Identify which cell holds the provided text, then report its [x, y] central coordinate. 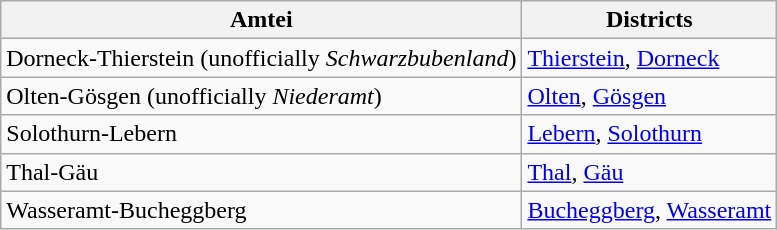
Thal, Gäu [650, 172]
Solothurn-Lebern [262, 134]
Districts [650, 20]
Dorneck-Thierstein (unofficially Schwarzbubenland) [262, 58]
Bucheggberg, Wasseramt [650, 210]
Olten-Gösgen (unofficially Niederamt) [262, 96]
Olten, Gösgen [650, 96]
Thal-Gäu [262, 172]
Wasseramt-Bucheggberg [262, 210]
Lebern, Solothurn [650, 134]
Thierstein, Dorneck [650, 58]
Amtei [262, 20]
